Output the (X, Y) coordinate of the center of the cell containing the given text.  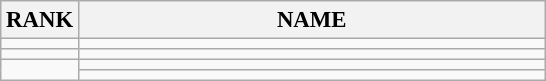
NAME (312, 20)
RANK (40, 20)
